Determine the (x, y) coordinate at the center of the cell enclosing the given text.  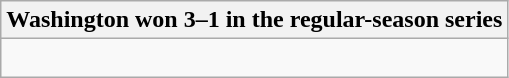
Washington won 3–1 in the regular-season series (254, 20)
